Identify which cell holds the provided text, then report its (X, Y) central coordinate. 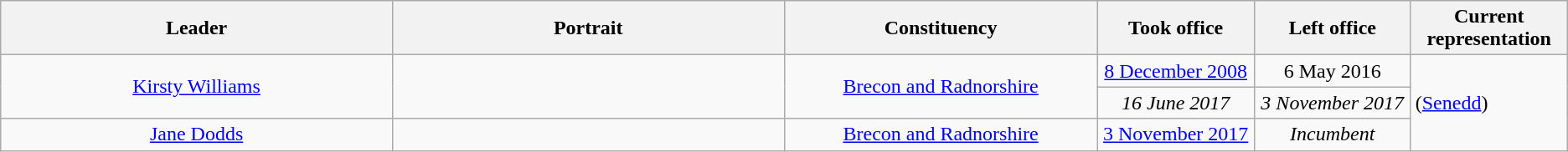
16 June 2017 (1176, 103)
Took office (1176, 28)
Jane Dodds (197, 134)
Kirsty Williams (197, 87)
Leader (197, 28)
(Senedd) (1489, 103)
Incumbent (1332, 134)
6 May 2016 (1332, 71)
Current representation (1489, 28)
Left office (1332, 28)
8 December 2008 (1176, 71)
Portrait (588, 28)
Constituency (941, 28)
